Extract the [x, y] coordinate from the center of the cell holding the provided text.  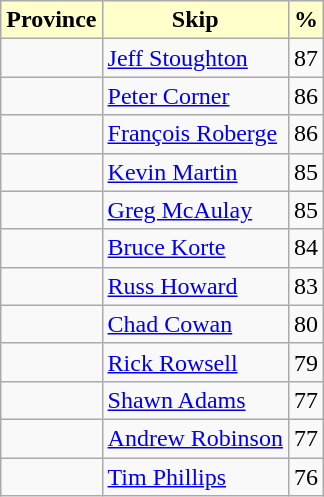
Russ Howard [195, 286]
Shawn Adams [195, 400]
François Roberge [195, 134]
Rick Rowsell [195, 362]
Province [52, 20]
Skip [195, 20]
83 [306, 286]
84 [306, 248]
Peter Corner [195, 96]
Greg McAulay [195, 210]
Tim Phillips [195, 477]
76 [306, 477]
Kevin Martin [195, 172]
87 [306, 58]
Andrew Robinson [195, 438]
Jeff Stoughton [195, 58]
79 [306, 362]
Bruce Korte [195, 248]
% [306, 20]
80 [306, 324]
Chad Cowan [195, 324]
